Output the (x, y) coordinate of the center of the cell containing the given text.  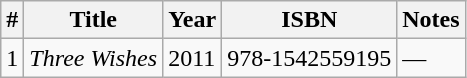
978-1542559195 (310, 58)
Title (94, 20)
— (431, 58)
1 (12, 58)
Three Wishes (94, 58)
Year (192, 20)
2011 (192, 58)
# (12, 20)
ISBN (310, 20)
Notes (431, 20)
